Pinpoint the cell where the given text exists, returning its (x, y) midpoint coordinate. 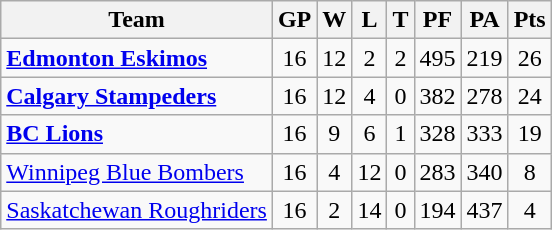
24 (530, 96)
Winnipeg Blue Bombers (137, 172)
PF (438, 20)
8 (530, 172)
W (334, 20)
19 (530, 134)
340 (484, 172)
6 (370, 134)
382 (438, 96)
GP (294, 20)
328 (438, 134)
9 (334, 134)
1 (400, 134)
437 (484, 210)
Saskatchewan Roughriders (137, 210)
T (400, 20)
219 (484, 58)
Edmonton Eskimos (137, 58)
278 (484, 96)
Calgary Stampeders (137, 96)
194 (438, 210)
L (370, 20)
26 (530, 58)
333 (484, 134)
Pts (530, 20)
495 (438, 58)
283 (438, 172)
14 (370, 210)
Team (137, 20)
PA (484, 20)
BC Lions (137, 134)
